Locate the cell with the specified text and output its [X, Y] center coordinate. 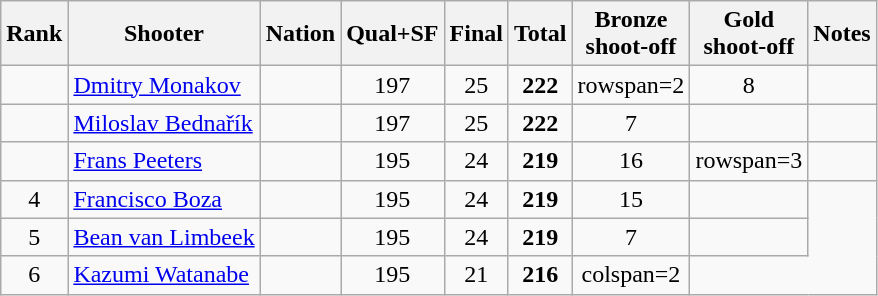
rowspan=3 [749, 161]
4 [34, 199]
216 [540, 275]
Bean van Limbeek [164, 237]
8 [749, 85]
5 [34, 237]
Frans Peeters [164, 161]
rowspan=2 [631, 85]
15 [631, 199]
Nation [300, 34]
Miloslav Bednařík [164, 123]
Total [540, 34]
6 [34, 275]
Kazumi Watanabe [164, 275]
Final [476, 34]
Francisco Boza [164, 199]
Dmitry Monakov [164, 85]
Goldshoot-off [749, 34]
Rank [34, 34]
Notes [842, 34]
16 [631, 161]
Qual+SF [392, 34]
colspan=2 [631, 275]
Shooter [164, 34]
21 [476, 275]
Bronzeshoot-off [631, 34]
